Search for the cell housing the specified text and yield its (X, Y) center coordinate. 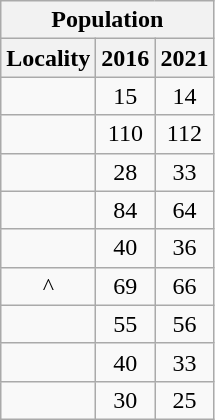
110 (126, 134)
25 (184, 400)
84 (126, 210)
Population (108, 20)
55 (126, 324)
14 (184, 96)
2021 (184, 58)
^ (48, 286)
15 (126, 96)
56 (184, 324)
Locality (48, 58)
64 (184, 210)
69 (126, 286)
28 (126, 172)
36 (184, 248)
2016 (126, 58)
66 (184, 286)
30 (126, 400)
112 (184, 134)
